Return [x, y] of the center of cell containing provided text 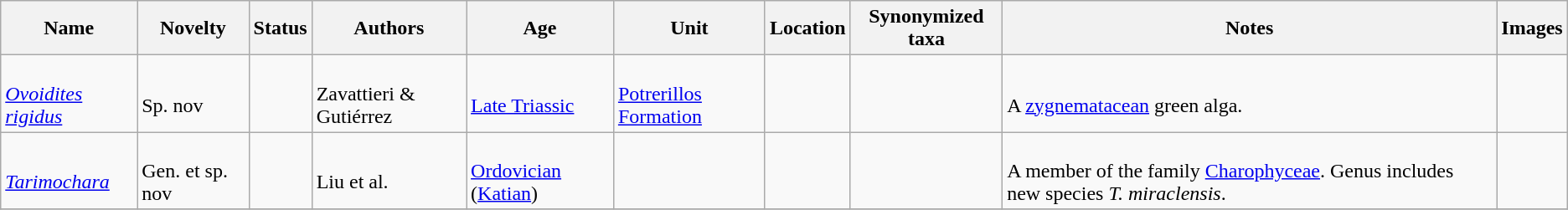
Age [540, 28]
Notes [1250, 28]
Gen. et sp. nov [193, 171]
Location [807, 28]
A zygnematacean green alga. [1250, 94]
Ordovician (Katian) [540, 171]
Ovoidites rigidus [69, 94]
Liu et al. [389, 171]
Name [69, 28]
Images [1532, 28]
Potrerillos Formation [689, 94]
Late Triassic [540, 94]
Authors [389, 28]
Tarimochara [69, 171]
Novelty [193, 28]
Unit [689, 28]
Status [280, 28]
Synonymized taxa [926, 28]
Sp. nov [193, 94]
Zavattieri & Gutiérrez [389, 94]
A member of the family Charophyceae. Genus includes new species T. miraclensis. [1250, 171]
